Output the [x, y] coordinate of the center of the cell containing the given text.  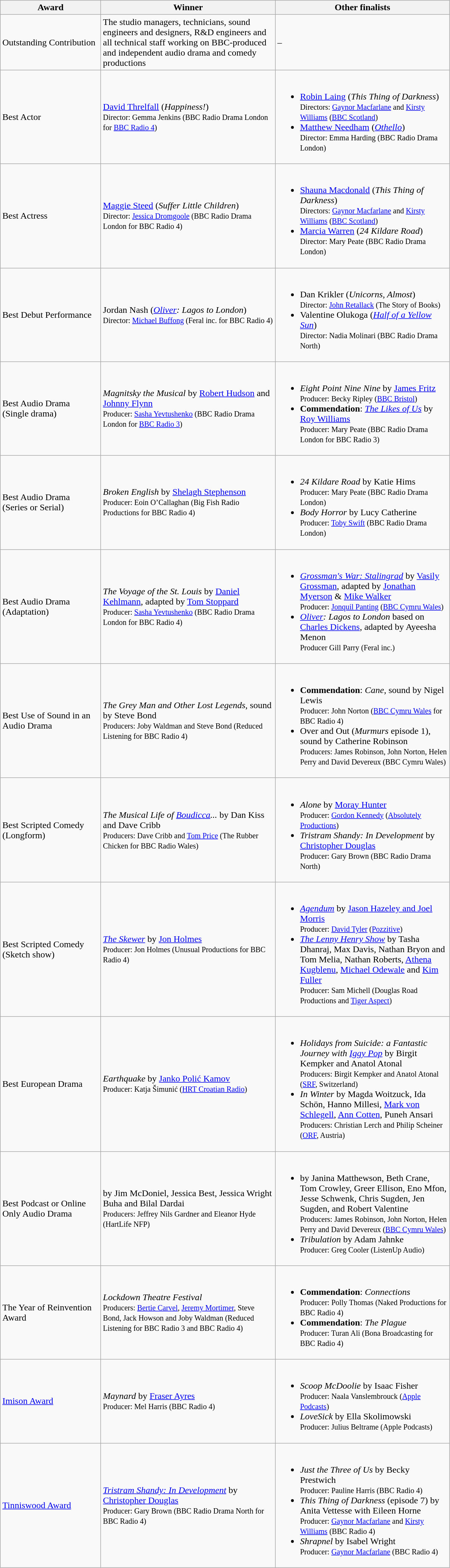
Best Actress [51, 216]
Best Audio Drama(Series or Serial) [51, 502]
Imison Award [51, 1401]
The Voyage of the St. Louis by Daniel Kehlmann, adapted by Tom StoppardProducer: Sasha Yevtushenko (BBC Radio Drama London for BBC Radio 4) [188, 606]
Best Use of Sound in an Audio Drama [51, 721]
Best Audio Drama(Single drama) [51, 409]
Tristram Shandy: In Development by Christopher DouglasProducer: Gary Brown (BBC Radio Drama North for BBC Radio 4) [188, 1506]
Maynard by Fraser AyresProducer: Mel Harris (BBC Radio 4) [188, 1401]
Best European Drama [51, 1084]
Jordan Nash (Oliver: Lagos to London)Director: Michael Buffong (Feral inc. for BBC Radio 4) [188, 315]
– [362, 42]
Best Audio Drama(Adaptation) [51, 606]
Magnitsky the Musical by Robert Hudson and Johnny FlynnProducer: Sasha Yevtushenko (BBC Radio Drama London for BBC Radio 3) [188, 409]
Best Debut Performance [51, 315]
by Jim McDoniel, Jessica Best, Jessica Wright Buha and Bilal DardaiProducers: Jeffrey Nils Gardner and Eleanor Hyde (HartLife NFP) [188, 1209]
The Musical Life of Boudicca... by Dan Kiss and Dave CribbProducers: Dave Cribb and Tom Price (The Rubber Chicken for BBC Radio Wales) [188, 830]
Scoop McDoolie by Isaac FisherProducer: Naala Vanslembrouck (Apple Podcasts)LoveSick by Ella SkolimowskiProducer: Julius Beltrame (Apple Podcasts) [362, 1401]
The Skewer by Jon HolmesProducer: Jon Holmes (Unusual Productions for BBC Radio 4) [188, 949]
Other finalists [362, 8]
Best Podcast or Online Only Audio Drama [51, 1209]
Tinniswood Award [51, 1506]
Best Scripted Comedy(Sketch show) [51, 949]
Best Actor [51, 117]
David Threlfall (Happiness!)Director: Gemma Jenkins (BBC Radio Drama London for BBC Radio 4) [188, 117]
The Year of Reinvention Award [51, 1313]
24 Kildare Road by Katie HimsProducer: Mary Peate (BBC Radio Drama London)Body Horror by Lucy CatherineProducer: Toby Swift (BBC Radio Drama London) [362, 502]
Outstanding Contribution [51, 42]
Broken English by Shelagh StephensonProducer: Eoin O’Callaghan (Big Fish Radio Productions for BBC Radio 4) [188, 502]
Maggie Steed (Suffer Little Children)Director: Jessica Dromgoole (BBC Radio Drama London for BBC Radio 4) [188, 216]
Earthquake by Janko Polić KamovProducer: Katja Šimunić (HRT Croatian Radio) [188, 1084]
Award [51, 8]
Winner [188, 8]
Best Scripted Comedy(Longform) [51, 830]
The Grey Man and Other Lost Legends, sound by Steve BondProducers: Joby Waldman and Steve Bond (Reduced Listening for BBC Radio 4) [188, 721]
